Return the (X, Y) coordinate for the center point of the cell that contains the specified text.  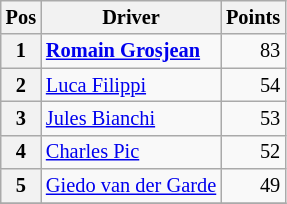
49 (253, 186)
Romain Grosjean (131, 51)
Charles Pic (131, 152)
Points (253, 17)
83 (253, 51)
54 (253, 85)
4 (21, 152)
2 (21, 85)
5 (21, 186)
3 (21, 118)
1 (21, 51)
52 (253, 152)
Pos (21, 17)
53 (253, 118)
Giedo van der Garde (131, 186)
Luca Filippi (131, 85)
Jules Bianchi (131, 118)
Driver (131, 17)
